Find where the given text appears and provide that cell's center as (X, Y) coordinate. 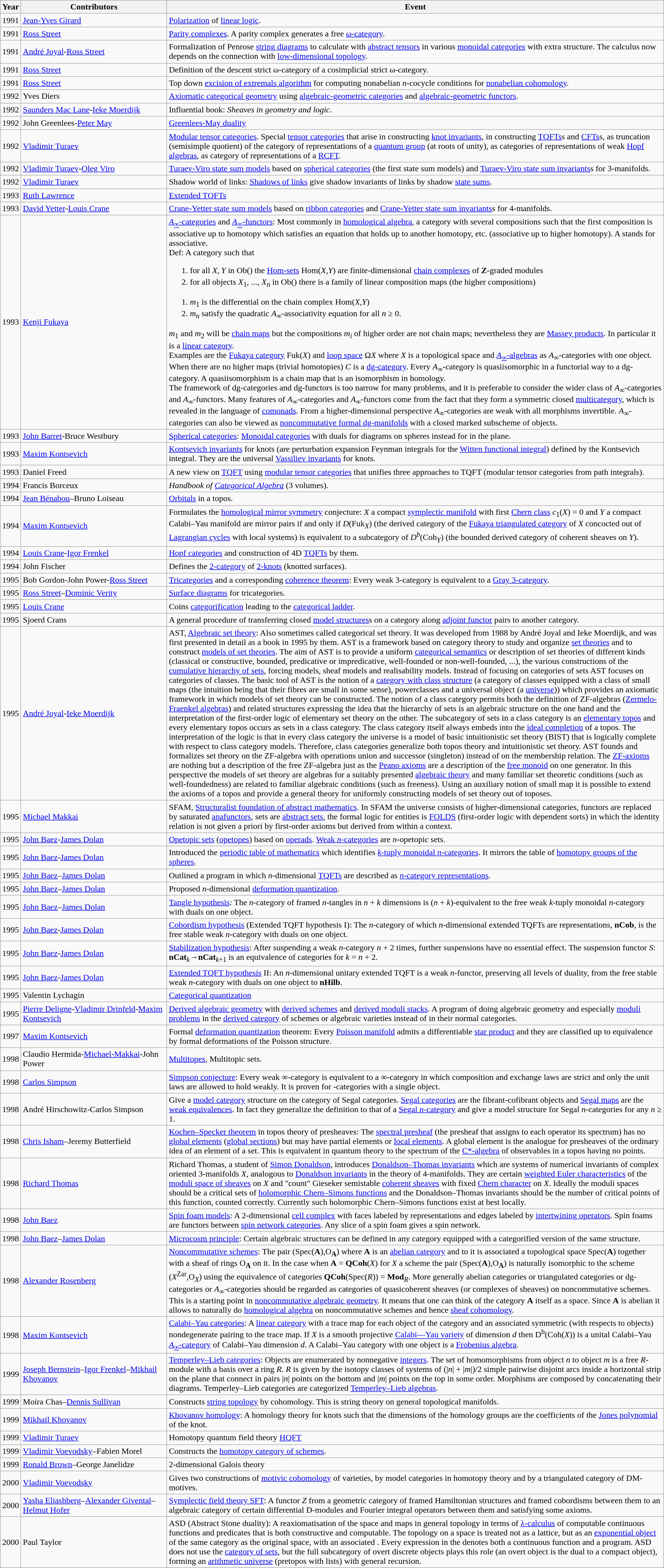
Jean Bénabou–Bruno Loiseau (94, 499)
Axiomatic categorical geometry using algebraic-geometric categories and algebraic-geometric functors. (415, 96)
1997 (11, 1036)
Proposed n-dimensional deformation quantization. (415, 889)
Categorical quantization (415, 995)
Kenji Fukaya (94, 322)
Chris Isham–Jeremy Butterfield (94, 1142)
Sjoerd Crans (94, 620)
Introduced the periodic table of mathematics which identifies k-tuply monoidal n-categories. It mirrors the table of homotopy groups of the spheres. (415, 857)
A new view on TQFT using modular tensor categories that unifies three approaches to TQFT (modular tensor categories from path integrals). (415, 472)
Vladimir Turaev-Oleg Viro (94, 168)
Constructs the homotopy category of schemes. (415, 1451)
André Joyal-Ieke Moerdijk (94, 714)
Hopf categories and construction of 4D TQFTs by them. (415, 553)
Shadow world of links: Shadows of links give shadow invariants of links by shadow state sums. (415, 182)
Greenlees-May duality (415, 123)
Coins categorification leading to the categorical ladder. (415, 606)
Constructs string topology by cohomology. This is string theory on general topological manifolds. (415, 1402)
Claudio Hermida-Michael-Makkai-John Power (94, 1059)
Richard Thomas (94, 1183)
Bob Gordon-John Power-Ross Street (94, 580)
Defines the 2-category of 2-knots (knotted surfaces). (415, 567)
Outlined a program in which n-dimensional TQFTs are described as n-category representations. (415, 875)
Ruth Lawrence (94, 195)
Paul Taylor (94, 1542)
Carlos Simpson (94, 1082)
Yasha Eliashberg–Alexander Givental–Helmut Hofer (94, 1505)
2-dimensional Galois theory (415, 1464)
Ronald Brown–George Janelidze (94, 1464)
Microcosm principle: Certain algebraic structures can be defined in any category equipped with a categorified version of the same structure. (415, 1238)
Ross Street–Dominic Verity (94, 593)
Vladimir Voevodsky–Fabien Morel (94, 1451)
Vladimir Voevodsky (94, 1483)
David Yetter-Louis Crane (94, 209)
Polarization of linear logic. (415, 20)
Louis Crane-Igor Frenkel (94, 553)
André Hirschowitz-Carlos Simpson (94, 1109)
John Barret-Bruce Westbury (94, 436)
Gives two constructions of motivic cohomology of varieties, by model categories in homotopy theory and by a triangulated category of DM-motives. (415, 1483)
Mikhail Khovanov (94, 1420)
Turaev-Viro state sum models based on spherical categories (the first state sum models) and Turaev-Viro state sum invariantss for 3-manifolds. (415, 168)
Daniel Freed (94, 472)
Yves Diers (94, 96)
A general procedure of transferring closed model structuress on a category along adjoint functor pairs to another category. (415, 620)
Multitopes, Multitopic sets. (415, 1059)
André Joyal-Ross Street (94, 52)
John Fischer (94, 567)
John Baez (94, 1220)
Louis Crane (94, 606)
Contributors (94, 7)
Event (415, 7)
Michael Makkai (94, 817)
Jean-Yves Girard (94, 20)
Parity complexes. A parity complex generates a free ω-category. (415, 34)
Pierre Deligne-Vladimir Drinfeld-Maxim Kontsevich (94, 1013)
Extended TQFTs (415, 195)
Crane-Yetter state sum models based on ribbon categories and Crane-Yetter state sum invariantss for 4-manifolds. (415, 209)
Francis Borceux (94, 485)
Moira Chas–Dennis Sullivan (94, 1402)
John Greenlees-Peter May (94, 123)
Joseph Bernstein–Igor Frenkel–Mikhail Khovanov (94, 1374)
Influential book: Sheaves in geometry and logic. (415, 110)
Year (11, 7)
Top down excision of extremals algorithm for computing nonabelian n-cocycle conditions for nonabelian cohomology. (415, 83)
Tricategories and a corresponding coherence theorem: Every weak 3-category is equivalent to a Gray 3-category. (415, 580)
Homotopy quantum field theory HQFT (415, 1438)
Handbook of Categorical Algebra (3 volumes). (415, 485)
Valentin Lychagin (94, 995)
Alexander Rosenberg (94, 1281)
Orbitals in a topos. (415, 499)
Saunders Mac Lane-Ieke Moerdijk (94, 110)
Definition of the descent strict ω-category of a cosimplicial strict ω-category. (415, 70)
Surface diagrams for tricategories. (415, 593)
Opetopic sets (opetopes) based on operads. Weak n-categories are n-opetopic sets. (415, 839)
Spherical categories: Monoidal categories with duals for diagrams on spheres instead for in the plane. (415, 436)
